Pinpoint the cell where the given text exists, returning its [X, Y] midpoint coordinate. 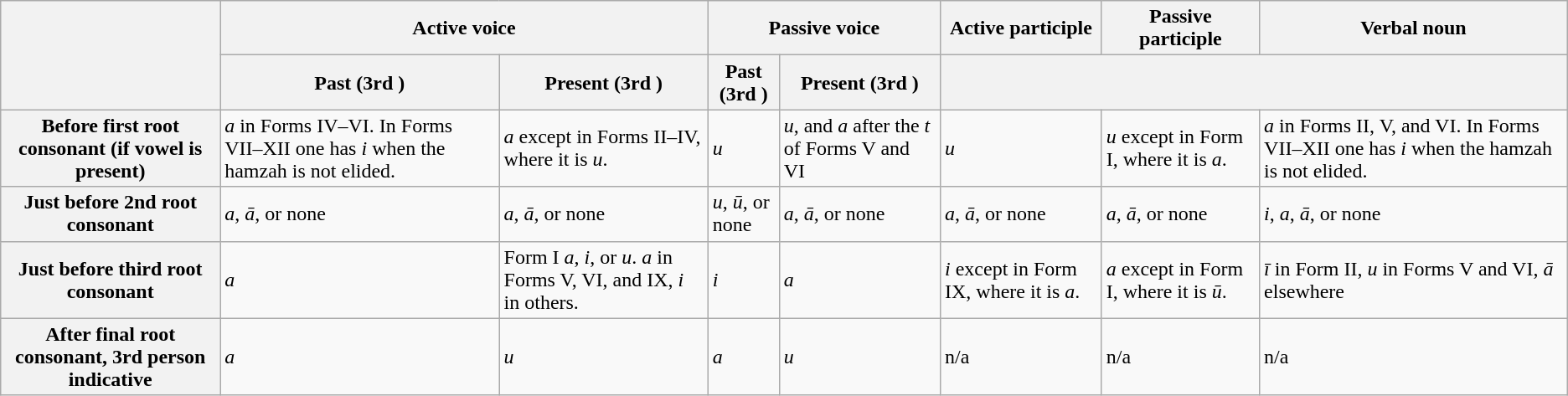
Passive participle [1180, 28]
i [744, 280]
a in Forms IV–VI. In Forms VII–XII one has i when the hamzah is not elided. [360, 148]
Passive voice [824, 28]
Verbal noun [1414, 28]
i, a, ā, or none [1414, 214]
ī in Form II, u in Forms V and VI, ā elsewhere [1414, 280]
Active voice [464, 28]
Just before 2nd root consonant [111, 214]
a except in Forms II–IV, where it is u. [603, 148]
u, ū, or none [744, 214]
i except in Form IX, where it is a. [1020, 280]
Before first root consonant (if vowel is present) [111, 148]
Form I a, i, or u. a in Forms V, VI, and IX, i in others. [603, 280]
u, and a after the t of Forms V and VI [859, 148]
Active participle [1020, 28]
Just before third root consonant [111, 280]
u except in Form I, where it is a. [1180, 148]
a except in Form I, where it is ū. [1180, 280]
a in Forms II, V, and VI. In Forms VII–XII one has i when the hamzah is not elided. [1414, 148]
After final root consonant, 3rd person indicative [111, 357]
